Search for the cell housing the specified text and yield its [x, y] center coordinate. 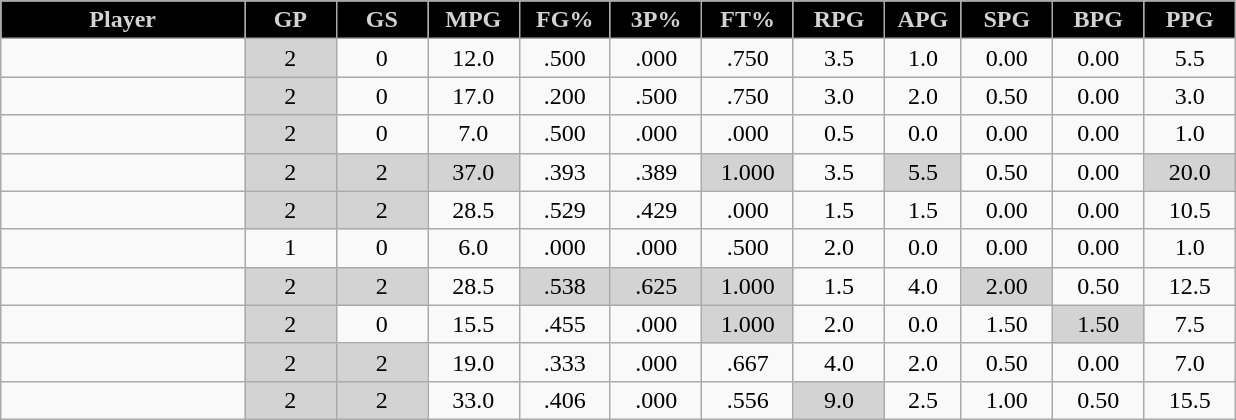
12.5 [1190, 286]
PPG [1190, 20]
.200 [564, 96]
33.0 [474, 400]
1 [290, 248]
9.0 [838, 400]
.667 [748, 362]
6.0 [474, 248]
17.0 [474, 96]
GP [290, 20]
.556 [748, 400]
3P% [656, 20]
37.0 [474, 172]
19.0 [474, 362]
.389 [656, 172]
10.5 [1190, 210]
MPG [474, 20]
.625 [656, 286]
12.0 [474, 58]
GS [382, 20]
1.00 [1006, 400]
.529 [564, 210]
.333 [564, 362]
.455 [564, 324]
.538 [564, 286]
2.00 [1006, 286]
7.5 [1190, 324]
FT% [748, 20]
Player [123, 20]
20.0 [1190, 172]
BPG [1098, 20]
SPG [1006, 20]
.429 [656, 210]
APG [923, 20]
.406 [564, 400]
RPG [838, 20]
FG% [564, 20]
.393 [564, 172]
2.5 [923, 400]
0.5 [838, 134]
